Scan for the cell matching the given text and deliver its [X, Y] coordinate at center. 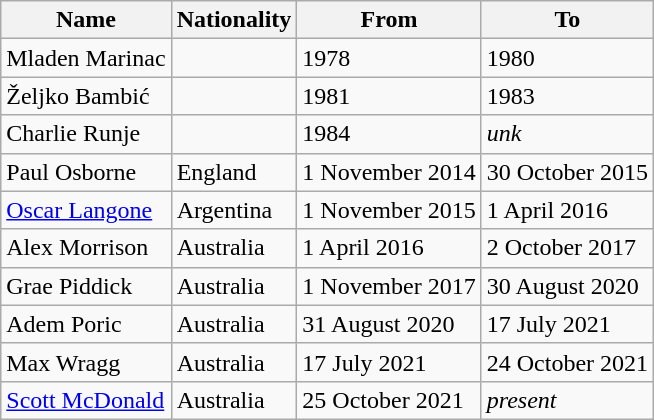
Charlie Runje [86, 134]
Mladen Marinac [86, 58]
Alex Morrison [86, 248]
1984 [389, 134]
1980 [567, 58]
From [389, 20]
1983 [567, 96]
Scott McDonald [86, 400]
30 August 2020 [567, 286]
Name [86, 20]
England [234, 172]
Argentina [234, 210]
1981 [389, 96]
31 August 2020 [389, 324]
30 October 2015 [567, 172]
Oscar Langone [86, 210]
1 November 2015 [389, 210]
Grae Piddick [86, 286]
25 October 2021 [389, 400]
Željko Bambić [86, 96]
To [567, 20]
1978 [389, 58]
unk [567, 134]
Adem Poric [86, 324]
Paul Osborne [86, 172]
Max Wragg [86, 362]
1 November 2014 [389, 172]
24 October 2021 [567, 362]
Nationality [234, 20]
2 October 2017 [567, 248]
1 November 2017 [389, 286]
present [567, 400]
